Find where the given text appears and provide that cell's center as [X, Y] coordinate. 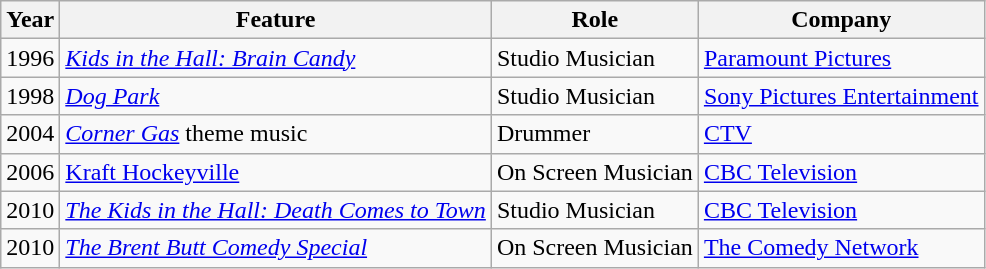
2006 [30, 172]
Corner Gas theme music [276, 134]
1998 [30, 96]
CTV [841, 134]
Role [594, 20]
The Kids in the Hall: Death Comes to Town [276, 210]
Feature [276, 20]
Sony Pictures Entertainment [841, 96]
Kraft Hockeyville [276, 172]
The Brent Butt Comedy Special [276, 248]
Kids in the Hall: Brain Candy [276, 58]
Paramount Pictures [841, 58]
Company [841, 20]
2004 [30, 134]
Year [30, 20]
Dog Park [276, 96]
1996 [30, 58]
Drummer [594, 134]
The Comedy Network [841, 248]
